Search for the cell housing the specified text and yield its [X, Y] center coordinate. 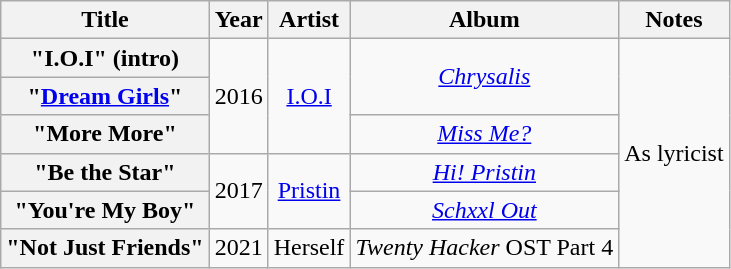
Miss Me? [484, 134]
"I.O.I" (intro) [105, 58]
"Dream Girls" [105, 96]
"You're My Boy" [105, 210]
Schxxl Out [484, 210]
I.O.I [309, 96]
Year [238, 20]
Pristin [309, 191]
"More More" [105, 134]
"Not Just Friends" [105, 248]
"Be the Star" [105, 172]
Herself [309, 248]
Hi! Pristin [484, 172]
Twenty Hacker OST Part 4 [484, 248]
2021 [238, 248]
2017 [238, 191]
Artist [309, 20]
2016 [238, 96]
As lyricist [674, 153]
Title [105, 20]
Notes [674, 20]
Chrysalis [484, 77]
Album [484, 20]
